Detect which cell encompasses the target text, then output its [x, y] center coordinate. 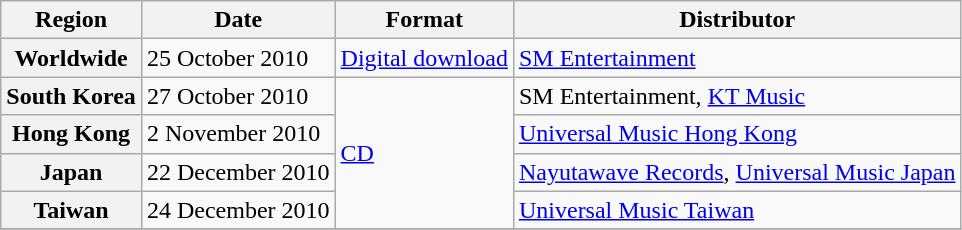
Digital download [424, 58]
24 December 2010 [238, 210]
2 November 2010 [238, 134]
Date [238, 20]
SM Entertainment, KT Music [737, 96]
Format [424, 20]
Taiwan [72, 210]
22 December 2010 [238, 172]
CD [424, 153]
Universal Music Hong Kong [737, 134]
Nayutawave Records, Universal Music Japan [737, 172]
Hong Kong [72, 134]
Worldwide [72, 58]
Universal Music Taiwan [737, 210]
South Korea [72, 96]
25 October 2010 [238, 58]
Distributor [737, 20]
Japan [72, 172]
Region [72, 20]
SM Entertainment [737, 58]
27 October 2010 [238, 96]
